Find where the given text appears and provide that cell's center as (x, y) coordinate. 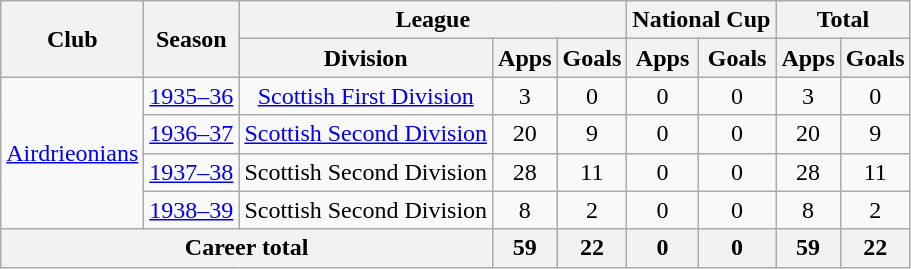
1937–38 (192, 172)
Division (366, 58)
1935–36 (192, 96)
Airdrieonians (72, 153)
1938–39 (192, 210)
National Cup (702, 20)
Season (192, 39)
Club (72, 39)
Total (843, 20)
1936–37 (192, 134)
Career total (247, 248)
League (433, 20)
Scottish First Division (366, 96)
